Locate the cell with the specified text and output its (x, y) center coordinate. 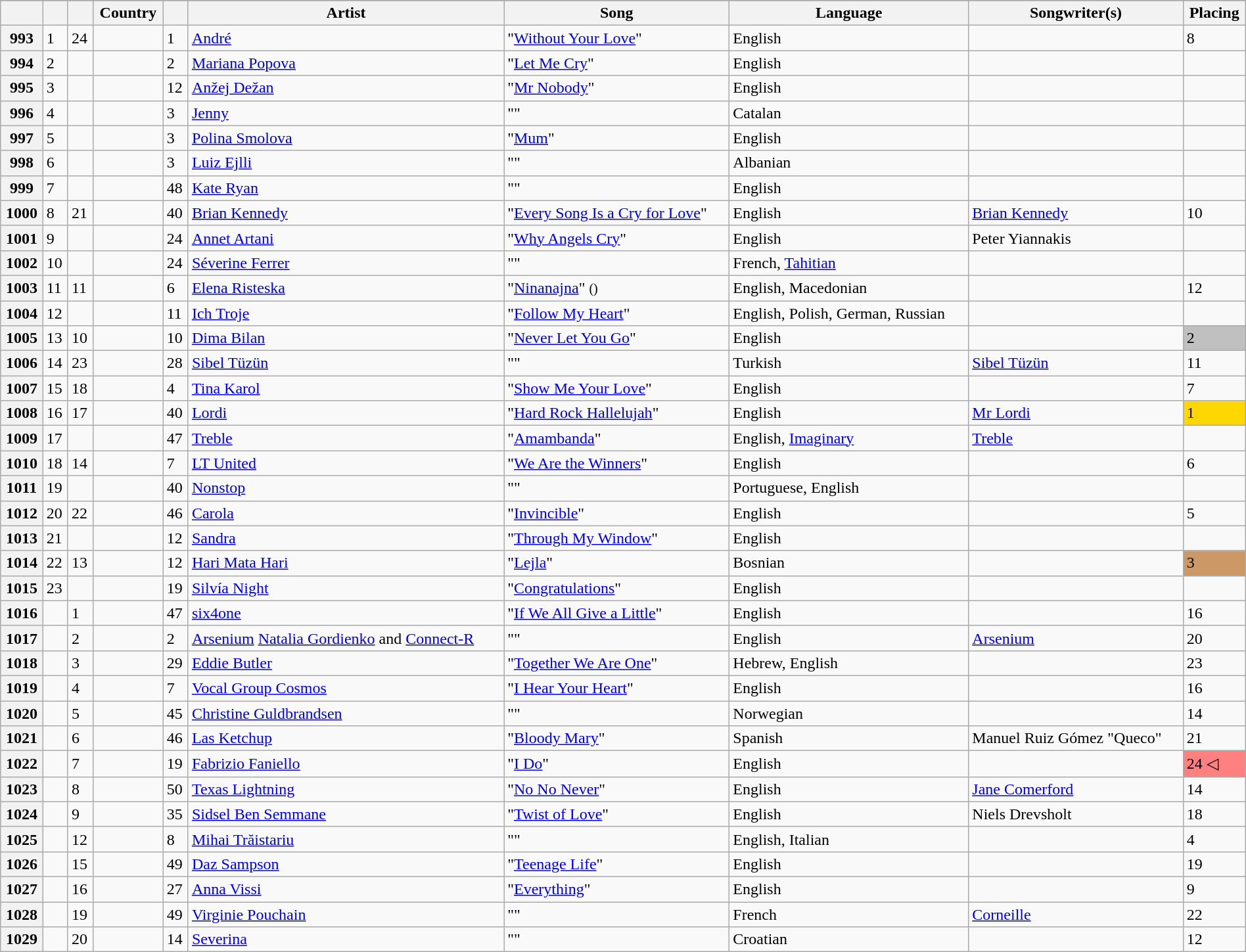
Bosnian (849, 563)
French (849, 914)
"Invincible" (616, 513)
1020 (22, 713)
Christine Guldbrandsen (346, 713)
Albanian (849, 163)
Niels Drevsholt (1076, 814)
"Bloody Mary" (616, 738)
Spanish (849, 738)
1016 (22, 613)
Dima Bilan (346, 338)
1008 (22, 413)
1027 (22, 889)
"If We All Give a Little" (616, 613)
Country (129, 13)
English, Macedonian (849, 288)
Mariana Popova (346, 63)
French, Tahitian (849, 263)
"Ninanajna" () (616, 288)
"Congratulations" (616, 588)
"Together We Are One" (616, 663)
English, Polish, German, Russian (849, 313)
1007 (22, 388)
"Follow My Heart" (616, 313)
1025 (22, 839)
Las Ketchup (346, 738)
"Hard Rock Hallelujah" (616, 413)
28 (175, 363)
994 (22, 63)
Polina Smolova (346, 138)
Sidsel Ben Semmane (346, 814)
Anžej Dežan (346, 88)
1004 (22, 313)
Lordi (346, 413)
24 ◁ (1214, 764)
1002 (22, 263)
"Twist of Love" (616, 814)
995 (22, 88)
Artist (346, 13)
"Lejla" (616, 563)
50 (175, 789)
998 (22, 163)
"Show Me Your Love" (616, 388)
English, Imaginary (849, 438)
1010 (22, 463)
"We Are the Winners" (616, 463)
35 (175, 814)
"I Hear Your Heart" (616, 688)
Language (849, 13)
Nonstop (346, 488)
1012 (22, 513)
1024 (22, 814)
1021 (22, 738)
Texas Lightning (346, 789)
1026 (22, 864)
Carola (346, 513)
1022 (22, 764)
Eddie Butler (346, 663)
English, Italian (849, 839)
"Teenage Life" (616, 864)
1005 (22, 338)
"Everything" (616, 889)
Sandra (346, 538)
1015 (22, 588)
Turkish (849, 363)
1013 (22, 538)
"Never Let You Go" (616, 338)
Mr Lordi (1076, 413)
Catalan (849, 113)
Elena Risteska (346, 288)
"Without Your Love" (616, 38)
Manuel Ruiz Gómez "Queco" (1076, 738)
Jane Comerford (1076, 789)
Song (616, 13)
Fabrizio Faniello (346, 764)
1017 (22, 638)
27 (175, 889)
1028 (22, 914)
48 (175, 188)
"Every Song Is a Cry for Love" (616, 213)
Jenny (346, 113)
Kate Ryan (346, 188)
45 (175, 713)
"I Do" (616, 764)
"Mr Nobody" (616, 88)
997 (22, 138)
Tina Karol (346, 388)
"Why Angels Cry" (616, 238)
"Through My Window" (616, 538)
1009 (22, 438)
Annet Artani (346, 238)
Placing (1214, 13)
1029 (22, 940)
Mihai Trăistariu (346, 839)
1006 (22, 363)
996 (22, 113)
Severina (346, 940)
Anna Vissi (346, 889)
Silvía Night (346, 588)
Peter Yiannakis (1076, 238)
Séverine Ferrer (346, 263)
Virginie Pouchain (346, 914)
1019 (22, 688)
Hebrew, English (849, 663)
Luiz Ejlli (346, 163)
1000 (22, 213)
Hari Mata Hari (346, 563)
993 (22, 38)
"Mum" (616, 138)
Arsenium Natalia Gordienko and Connect-R (346, 638)
1011 (22, 488)
1001 (22, 238)
Ich Troje (346, 313)
Daz Sampson (346, 864)
"No No Never" (616, 789)
Arsenium (1076, 638)
Songwriter(s) (1076, 13)
"Amambanda" (616, 438)
Vocal Group Cosmos (346, 688)
Portuguese, English (849, 488)
Norwegian (849, 713)
999 (22, 188)
Corneille (1076, 914)
Croatian (849, 940)
André (346, 38)
1018 (22, 663)
LT United (346, 463)
29 (175, 663)
"Let Me Cry" (616, 63)
1023 (22, 789)
1003 (22, 288)
1014 (22, 563)
six4one (346, 613)
